Scan for the cell matching the given text and deliver its (X, Y) coordinate at center. 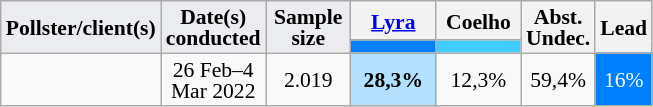
Pollster/client(s) (81, 27)
Sample size (308, 27)
Date(s) conducted (214, 27)
26 Feb–4 Mar 2022 (214, 79)
2.019 (308, 79)
Lead (624, 27)
Coelho (478, 20)
28,3% (394, 79)
59,4% (558, 79)
16% (624, 79)
Abst.Undec. (558, 27)
Lyra (394, 20)
12,3% (478, 79)
